Find where the given text appears and provide that cell's center as (X, Y) coordinate. 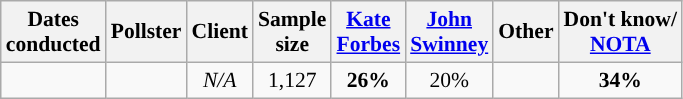
Datesconducted (54, 32)
Don't know/NOTA (620, 32)
N/A (219, 80)
26% (368, 80)
1,127 (292, 80)
34% (620, 80)
Samplesize (292, 32)
20% (449, 80)
Other (526, 32)
JohnSwinney (449, 32)
KateForbes (368, 32)
Client (219, 32)
Pollster (146, 32)
